Provide the [X, Y] coordinate of the cell's center where the given text is located.  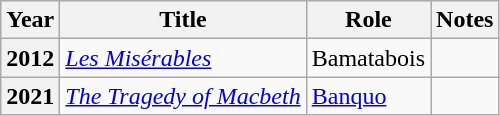
Title [183, 20]
Role [368, 20]
The Tragedy of Macbeth [183, 96]
Notes [465, 20]
2012 [30, 58]
Banquo [368, 96]
Bamatabois [368, 58]
Year [30, 20]
2021 [30, 96]
Les Misérables [183, 58]
